Capture the cell that displays the provided text and extract its [X, Y] central coordinate. 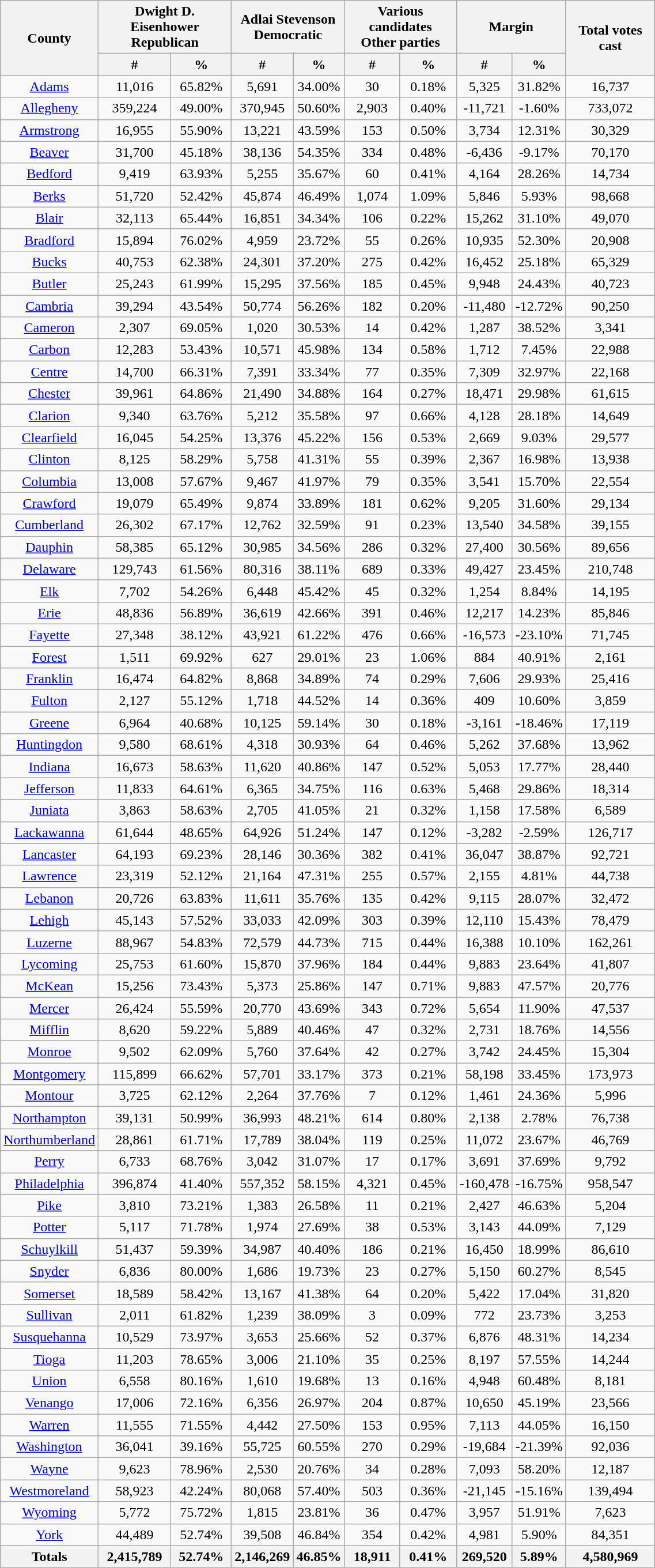
51.24% [319, 832]
58.15% [319, 1183]
5,262 [484, 745]
84,351 [611, 1535]
Juniata [50, 811]
116 [372, 789]
3,341 [611, 328]
1,254 [484, 591]
89,656 [611, 547]
55.12% [202, 701]
2,367 [484, 459]
2,705 [263, 811]
334 [372, 152]
86,610 [611, 1249]
0.17% [428, 1162]
61.99% [202, 284]
21,164 [263, 876]
57.52% [202, 920]
Fayette [50, 635]
48.21% [319, 1118]
5,255 [263, 174]
54.83% [202, 942]
20,770 [263, 1008]
15.43% [539, 920]
1.06% [428, 657]
-2.59% [539, 832]
181 [372, 503]
164 [372, 394]
13,167 [263, 1293]
37.64% [319, 1052]
-15.16% [539, 1491]
4,442 [263, 1425]
58.42% [202, 1293]
60.27% [539, 1271]
38.11% [319, 569]
55,725 [263, 1447]
56.89% [202, 613]
Centre [50, 372]
61,644 [134, 832]
269,520 [484, 1556]
72.16% [202, 1403]
14,700 [134, 372]
28,861 [134, 1140]
57,701 [263, 1074]
4,959 [263, 240]
-16,573 [484, 635]
10,125 [263, 723]
5.93% [539, 196]
30.36% [319, 854]
44.73% [319, 942]
41.05% [319, 811]
62.38% [202, 262]
58,923 [134, 1491]
Sullivan [50, 1315]
3,253 [611, 1315]
57.40% [319, 1491]
34.00% [319, 86]
Dwight D. EisenhowerRepublican [165, 27]
13,221 [263, 130]
47,537 [611, 1008]
20,776 [611, 986]
Crawford [50, 503]
5.89% [539, 1556]
80,316 [263, 569]
49,070 [611, 218]
Susquehanna [50, 1337]
186 [372, 1249]
Berks [50, 196]
Northampton [50, 1118]
Jefferson [50, 789]
64.86% [202, 394]
61.82% [202, 1315]
40,753 [134, 262]
20,908 [611, 240]
29.86% [539, 789]
1,287 [484, 328]
34.34% [319, 218]
5,889 [263, 1030]
9,874 [263, 503]
-11,721 [484, 108]
15.70% [539, 481]
Potter [50, 1227]
Clarion [50, 416]
68.76% [202, 1162]
9,580 [134, 745]
Westmoreland [50, 1491]
2.78% [539, 1118]
-23.10% [539, 635]
6,589 [611, 811]
0.87% [428, 1403]
29.98% [539, 394]
45 [372, 591]
14,556 [611, 1030]
2,155 [484, 876]
30.53% [319, 328]
7,309 [484, 372]
York [50, 1535]
2,530 [263, 1469]
32,472 [611, 898]
Montgomery [50, 1074]
80,068 [263, 1491]
21,490 [263, 394]
54.25% [202, 438]
73.97% [202, 1337]
98,668 [611, 196]
44.05% [539, 1425]
4.81% [539, 876]
139,494 [611, 1491]
33.34% [319, 372]
370,945 [263, 108]
48.65% [202, 832]
12,283 [134, 350]
16,851 [263, 218]
57.67% [202, 481]
16,150 [611, 1425]
0.37% [428, 1337]
45.22% [319, 438]
Lycoming [50, 964]
31.82% [539, 86]
77 [372, 372]
-21,145 [484, 1491]
Perry [50, 1162]
Lackawanna [50, 832]
22,554 [611, 481]
Mercer [50, 1008]
67.17% [202, 525]
5,204 [611, 1205]
6,365 [263, 789]
46.85% [319, 1556]
25.86% [319, 986]
County [50, 38]
27.69% [319, 1227]
60.55% [319, 1447]
16,673 [134, 767]
97 [372, 416]
0.22% [428, 218]
78,479 [611, 920]
31,820 [611, 1293]
Clearfield [50, 438]
11,072 [484, 1140]
61,615 [611, 394]
6,836 [134, 1271]
52.30% [539, 240]
Warren [50, 1425]
16,388 [484, 942]
58.29% [202, 459]
-1.60% [539, 108]
Lancaster [50, 854]
34,987 [263, 1249]
44,738 [611, 876]
10.60% [539, 701]
627 [263, 657]
-16.75% [539, 1183]
59.39% [202, 1249]
1,815 [263, 1513]
9,467 [263, 481]
-9.17% [539, 152]
40.91% [539, 657]
23.73% [539, 1315]
25.66% [319, 1337]
0.57% [428, 876]
34 [372, 1469]
13 [372, 1381]
Clinton [50, 459]
16,450 [484, 1249]
16,045 [134, 438]
8,620 [134, 1030]
29.01% [319, 657]
55.90% [202, 130]
689 [372, 569]
Blair [50, 218]
2,669 [484, 438]
46,769 [611, 1140]
6,356 [263, 1403]
42 [372, 1052]
12,187 [611, 1469]
382 [372, 854]
37.76% [319, 1096]
60 [372, 174]
30,329 [611, 130]
5,996 [611, 1096]
3,143 [484, 1227]
92,036 [611, 1447]
18.99% [539, 1249]
52.12% [202, 876]
63.93% [202, 174]
46.49% [319, 196]
Bucks [50, 262]
64,926 [263, 832]
17,119 [611, 723]
65.12% [202, 547]
25.18% [539, 262]
5,758 [263, 459]
18,314 [611, 789]
11,203 [134, 1359]
1,239 [263, 1315]
48,836 [134, 613]
Venango [50, 1403]
23.64% [539, 964]
4,318 [263, 745]
476 [372, 635]
23.81% [319, 1513]
2,138 [484, 1118]
29,577 [611, 438]
16,737 [611, 86]
3 [372, 1315]
8,181 [611, 1381]
3,725 [134, 1096]
36 [372, 1513]
66.62% [202, 1074]
59.14% [319, 723]
38.52% [539, 328]
39,294 [134, 306]
4,981 [484, 1535]
7 [372, 1096]
40.46% [319, 1030]
44,489 [134, 1535]
Luzerne [50, 942]
0.16% [428, 1381]
0.23% [428, 525]
49.00% [202, 108]
36,619 [263, 613]
16,474 [134, 679]
32,113 [134, 218]
36,041 [134, 1447]
56.26% [319, 306]
52 [372, 1337]
34.58% [539, 525]
9,948 [484, 284]
63.83% [202, 898]
3,859 [611, 701]
65.49% [202, 503]
0.40% [428, 108]
2,264 [263, 1096]
-19,684 [484, 1447]
-3,161 [484, 723]
27,348 [134, 635]
Armstrong [50, 130]
80.16% [202, 1381]
182 [372, 306]
41.31% [319, 459]
Lawrence [50, 876]
8,125 [134, 459]
33.45% [539, 1074]
28,146 [263, 854]
-3,282 [484, 832]
Forest [50, 657]
Totals [50, 1556]
68.61% [202, 745]
Union [50, 1381]
5,654 [484, 1008]
Butler [50, 284]
11.90% [539, 1008]
39,155 [611, 525]
47.57% [539, 986]
17.58% [539, 811]
204 [372, 1403]
6,448 [263, 591]
65.82% [202, 86]
-21.39% [539, 1447]
38,136 [263, 152]
41.40% [202, 1183]
3,957 [484, 1513]
39,131 [134, 1118]
69.05% [202, 328]
24.36% [539, 1096]
3,042 [263, 1162]
91 [372, 525]
18.76% [539, 1030]
11 [372, 1205]
772 [484, 1315]
-18.46% [539, 723]
45.42% [319, 591]
32.59% [319, 525]
Adlai StevensonDemocratic [288, 27]
39,508 [263, 1535]
88,967 [134, 942]
0.52% [428, 767]
106 [372, 218]
2,011 [134, 1315]
2,307 [134, 328]
26,424 [134, 1008]
Delaware [50, 569]
1,074 [372, 196]
33.89% [319, 503]
1,974 [263, 1227]
Fulton [50, 701]
11,016 [134, 86]
18,589 [134, 1293]
129,743 [134, 569]
37.20% [319, 262]
34.89% [319, 679]
7,391 [263, 372]
45,143 [134, 920]
45,874 [263, 196]
85,846 [611, 613]
119 [372, 1140]
36,993 [263, 1118]
9,502 [134, 1052]
78.96% [202, 1469]
1,686 [263, 1271]
34.88% [319, 394]
Lehigh [50, 920]
64,193 [134, 854]
3,006 [263, 1359]
Wyoming [50, 1513]
255 [372, 876]
10,529 [134, 1337]
72,579 [263, 942]
40,723 [611, 284]
184 [372, 964]
396,874 [134, 1183]
303 [372, 920]
958,547 [611, 1183]
64.82% [202, 679]
42.24% [202, 1491]
2,415,789 [134, 1556]
23,566 [611, 1403]
15,256 [134, 986]
50.99% [202, 1118]
14,649 [611, 416]
0.33% [428, 569]
4,128 [484, 416]
35.76% [319, 898]
31,700 [134, 152]
-6,436 [484, 152]
9,115 [484, 898]
13,008 [134, 481]
Franklin [50, 679]
373 [372, 1074]
1,158 [484, 811]
Tioga [50, 1359]
17,789 [263, 1140]
162,261 [611, 942]
50,774 [263, 306]
0.80% [428, 1118]
27,400 [484, 547]
44.52% [319, 701]
5.90% [539, 1535]
1,718 [263, 701]
5,772 [134, 1513]
8,545 [611, 1271]
28.26% [539, 174]
45.18% [202, 152]
29.93% [539, 679]
Elk [50, 591]
63.76% [202, 416]
Dauphin [50, 547]
44.09% [539, 1227]
Indiana [50, 767]
2,127 [134, 701]
73.21% [202, 1205]
80.00% [202, 1271]
23,319 [134, 876]
26.97% [319, 1403]
Bradford [50, 240]
33,033 [263, 920]
557,352 [263, 1183]
59.22% [202, 1030]
Montour [50, 1096]
62.12% [202, 1096]
0.50% [428, 130]
Cambria [50, 306]
11,833 [134, 789]
275 [372, 262]
614 [372, 1118]
Lebanon [50, 898]
270 [372, 1447]
38.09% [319, 1315]
16,955 [134, 130]
409 [484, 701]
47.31% [319, 876]
7,606 [484, 679]
156 [372, 438]
14,734 [611, 174]
16,452 [484, 262]
39,961 [134, 394]
21.10% [319, 1359]
35.67% [319, 174]
62.09% [202, 1052]
7,623 [611, 1513]
71.78% [202, 1227]
75.72% [202, 1513]
4,164 [484, 174]
5,212 [263, 416]
43,921 [263, 635]
61.56% [202, 569]
37.56% [319, 284]
16.98% [539, 459]
0.71% [428, 986]
5,691 [263, 86]
1,511 [134, 657]
52.42% [202, 196]
6,876 [484, 1337]
23.72% [319, 240]
17,006 [134, 1403]
24.45% [539, 1052]
36,047 [484, 854]
0.95% [428, 1425]
35.58% [319, 416]
65,329 [611, 262]
Carbon [50, 350]
51,720 [134, 196]
73.43% [202, 986]
34.56% [319, 547]
210,748 [611, 569]
28.07% [539, 898]
13,962 [611, 745]
54.26% [202, 591]
1,020 [263, 328]
24,301 [263, 262]
76,738 [611, 1118]
1,712 [484, 350]
65.44% [202, 218]
25,243 [134, 284]
Cumberland [50, 525]
Bedford [50, 174]
3,863 [134, 811]
20,726 [134, 898]
5,373 [263, 986]
31.10% [539, 218]
3,742 [484, 1052]
5,846 [484, 196]
15,295 [263, 284]
55.59% [202, 1008]
Various candidatesOther parties [400, 27]
0.72% [428, 1008]
70,170 [611, 152]
11,611 [263, 898]
7,702 [134, 591]
38.12% [202, 635]
46.63% [539, 1205]
79 [372, 481]
13,938 [611, 459]
3,691 [484, 1162]
5,117 [134, 1227]
Washington [50, 1447]
733,072 [611, 108]
66.31% [202, 372]
715 [372, 942]
Huntingdon [50, 745]
10,571 [263, 350]
34.75% [319, 789]
40.86% [319, 767]
7,113 [484, 1425]
51.91% [539, 1513]
2,146,269 [263, 1556]
18,911 [372, 1556]
4,948 [484, 1381]
25,416 [611, 679]
49,427 [484, 569]
Total votes cast [611, 38]
64.61% [202, 789]
19.73% [319, 1271]
17.04% [539, 1293]
9,205 [484, 503]
27.50% [319, 1425]
173,973 [611, 1074]
61.60% [202, 964]
42.09% [319, 920]
0.63% [428, 789]
13,376 [263, 438]
286 [372, 547]
12,110 [484, 920]
14,244 [611, 1359]
26.58% [319, 1205]
50.60% [319, 108]
6,558 [134, 1381]
46.84% [319, 1535]
41,807 [611, 964]
Wayne [50, 1469]
9.03% [539, 438]
1,610 [263, 1381]
884 [484, 657]
11,555 [134, 1425]
14.23% [539, 613]
Northumberland [50, 1140]
69.92% [202, 657]
11,620 [263, 767]
Chester [50, 394]
Adams [50, 86]
10,650 [484, 1403]
10,935 [484, 240]
61.22% [319, 635]
22,988 [611, 350]
13,540 [484, 525]
39.16% [202, 1447]
37.96% [319, 964]
23.67% [539, 1140]
14,195 [611, 591]
22,168 [611, 372]
3,810 [134, 1205]
71,745 [611, 635]
Monroe [50, 1052]
40.40% [319, 1249]
3,653 [263, 1337]
40.68% [202, 723]
29,134 [611, 503]
31.07% [319, 1162]
135 [372, 898]
32.97% [539, 372]
-160,478 [484, 1183]
8.84% [539, 591]
8,197 [484, 1359]
3,734 [484, 130]
359,224 [134, 108]
Allegheny [50, 108]
74 [372, 679]
71.55% [202, 1425]
2,161 [611, 657]
2,427 [484, 1205]
-12.72% [539, 306]
58,198 [484, 1074]
2,903 [372, 108]
4,580,969 [611, 1556]
1.09% [428, 196]
7,129 [611, 1227]
54.35% [319, 152]
Cameron [50, 328]
38.87% [539, 854]
15,304 [611, 1052]
0.26% [428, 240]
58.20% [539, 1469]
12,217 [484, 613]
38.04% [319, 1140]
5,760 [263, 1052]
45.19% [539, 1403]
57.55% [539, 1359]
5,325 [484, 86]
92,721 [611, 854]
18,471 [484, 394]
12.31% [539, 130]
90,250 [611, 306]
7.45% [539, 350]
47 [372, 1030]
503 [372, 1491]
Snyder [50, 1271]
Philadelphia [50, 1183]
26,302 [134, 525]
0.09% [428, 1315]
9,340 [134, 416]
23.45% [539, 569]
3,541 [484, 481]
14,234 [611, 1337]
7,093 [484, 1469]
9,623 [134, 1469]
20.76% [319, 1469]
Pike [50, 1205]
35 [372, 1359]
31.60% [539, 503]
354 [372, 1535]
15,870 [263, 964]
51,437 [134, 1249]
60.48% [539, 1381]
343 [372, 1008]
0.62% [428, 503]
126,717 [611, 832]
9,419 [134, 174]
1,461 [484, 1096]
Schuylkill [50, 1249]
115,899 [134, 1074]
Erie [50, 613]
30.56% [539, 547]
37.68% [539, 745]
4,321 [372, 1183]
Margin [511, 27]
53.43% [202, 350]
9,792 [611, 1162]
5,150 [484, 1271]
21 [372, 811]
30,985 [263, 547]
Somerset [50, 1293]
10.10% [539, 942]
43.54% [202, 306]
42.66% [319, 613]
25,753 [134, 964]
15,262 [484, 218]
41.97% [319, 481]
43.59% [319, 130]
19,079 [134, 503]
17.77% [539, 767]
15,894 [134, 240]
45.98% [319, 350]
185 [372, 284]
5,422 [484, 1293]
78.65% [202, 1359]
61.71% [202, 1140]
Mifflin [50, 1030]
33.17% [319, 1074]
76.02% [202, 240]
41.38% [319, 1293]
38 [372, 1227]
0.28% [428, 1469]
30.93% [319, 745]
69.23% [202, 854]
0.47% [428, 1513]
Greene [50, 723]
134 [372, 350]
43.69% [319, 1008]
McKean [50, 986]
1,383 [263, 1205]
8,868 [263, 679]
28,440 [611, 767]
58,385 [134, 547]
12,762 [263, 525]
6,964 [134, 723]
Beaver [50, 152]
48.31% [539, 1337]
5,468 [484, 789]
0.58% [428, 350]
Columbia [50, 481]
19.68% [319, 1381]
0.48% [428, 152]
391 [372, 613]
-11,480 [484, 306]
37.69% [539, 1162]
2,731 [484, 1030]
28.18% [539, 416]
17 [372, 1162]
24.43% [539, 284]
6,733 [134, 1162]
5,053 [484, 767]
